For the text-containing cell, return its midpoint in (x, y) coordinate format. 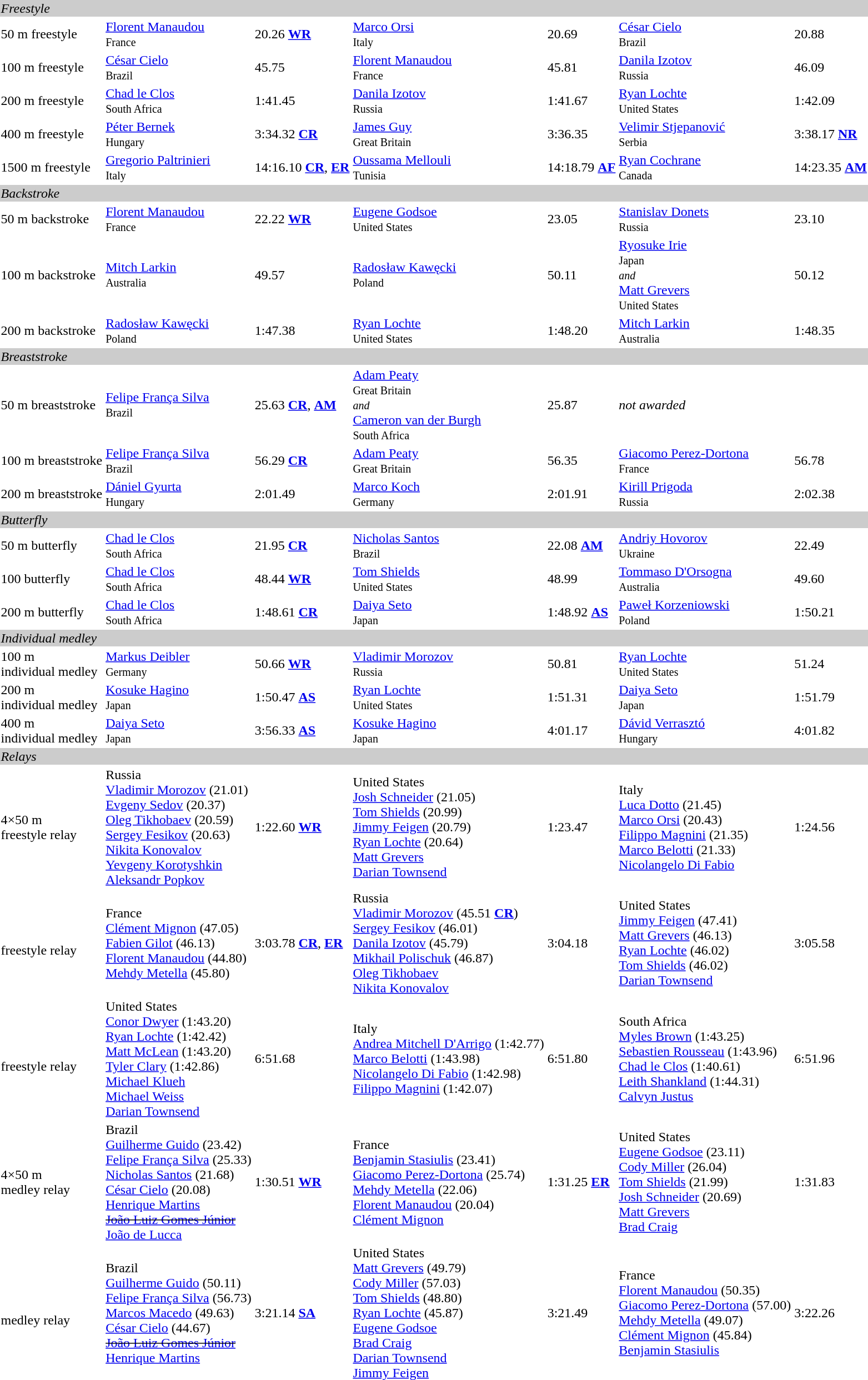
2:02.38 (831, 494)
45.81 (581, 68)
3:56.33 AS (302, 731)
1:48.20 (581, 331)
Ryan Cochrane Canada (705, 168)
Adam Peaty Great Britain (449, 461)
3:36.35 (581, 134)
50.66 WR (302, 664)
1:48.92 AS (581, 612)
1:47.38 (302, 331)
Backstroke (434, 193)
Adam Peaty Great Britain andCameron van der Burgh South Africa (449, 405)
Ryosuke Irie Japan andMatt Grevers United States (705, 275)
BrazilGuilherme Guido (23.42)Felipe França Silva (25.33)Nicholas Santos (21.68)César Cielo (20.08)Henrique MartinsJoão Luiz Gomes JúniorJoão de Lucca (179, 1182)
1:31.83 (831, 1182)
23.05 (581, 219)
ItalyLuca Dotto (21.45)Marco Orsi (20.43)Filippo Magnini (21.35)Marco Belotti (21.33)Nicolangelo Di Fabio (705, 827)
22.08 AM (581, 545)
1:31.25 ER (581, 1182)
Butterfly (434, 520)
50.81 (581, 664)
100 butterfly (52, 579)
48.99 (581, 579)
1:50.21 (831, 612)
1:41.67 (581, 101)
1:24.56 (831, 827)
Dávid Verrasztó Hungary (705, 731)
Markus Deibler Germany (179, 664)
1:51.79 (831, 697)
4×50 mmedley relay (52, 1182)
Relays (434, 756)
Nicholas Santos Brazil (449, 545)
South AfricaMyles Brown (1:43.25)Sebastien Rousseau (1:43.96)Chad le Clos (1:40.61)Leith Shankland (1:44.31)Calvyn Justus (705, 1058)
25.87 (581, 405)
4:01.82 (831, 731)
Tom Shields United States (449, 579)
Breaststroke (434, 357)
400 m freestyle (52, 134)
1:23.47 (581, 827)
22.22 WR (302, 219)
23.10 (831, 219)
46.09 (831, 68)
Individual medley (434, 638)
56.78 (831, 461)
3:05.58 (831, 943)
1:48.61 CR (302, 612)
200 m backstroke (52, 331)
Stanislav Donets Russia (705, 219)
1:22.60 WR (302, 827)
21.95 CR (302, 545)
James Guy Great Britain (449, 134)
3:38.17 NR (831, 134)
Péter Bernek Hungary (179, 134)
Giacomo Perez-Dortona France (705, 461)
50 m freestyle (52, 34)
Marco Orsi Italy (449, 34)
200 m freestyle (52, 101)
50.11 (581, 275)
United StatesConor Dwyer (1:43.20)Ryan Lochte (1:42.42)Matt McLean (1:43.20)Tyler Clary (1:42.86)Michael KluehMichael WeissDarian Townsend (179, 1058)
Oussama Mellouli Tunisia (449, 168)
100 mindividual medley (52, 664)
Velimir Stjepanović Serbia (705, 134)
3:04.18 (581, 943)
Gregorio Paltrinieri Italy (179, 168)
Freestyle (434, 8)
1:30.51 WR (302, 1182)
RussiaVladimir Morozov (45.51 CR)Sergey Fesikov (46.01)Danila Izotov (45.79)Mikhail Polischuk (46.87)Oleg TikhobaevNikita Konovalov (449, 943)
Vladimir Morozov Russia (449, 664)
1:51.31 (581, 697)
49.57 (302, 275)
100 m backstroke (52, 275)
14:16.10 CR, ER (302, 168)
200 m breaststroke (52, 494)
50 m butterfly (52, 545)
1:41.45 (302, 101)
Dániel Gyurta Hungary (179, 494)
49.60 (831, 579)
1:42.09 (831, 101)
400 mindividual medley (52, 731)
50.12 (831, 275)
100 m breaststroke (52, 461)
200 mindividual medley (52, 697)
United StatesJosh Schneider (21.05)Tom Shields (20.99)Jimmy Feigen (20.79)Ryan Lochte (20.64)Matt GreversDarian Townsend (449, 827)
Marco Koch Germany (449, 494)
50 m breaststroke (52, 405)
45.75 (302, 68)
United StatesJimmy Feigen (47.41)Matt Grevers (46.13)Ryan Lochte (46.02)Tom Shields (46.02)Darian Townsend (705, 943)
1:50.47 AS (302, 697)
48.44 WR (302, 579)
14:18.79 AF (581, 168)
200 m butterfly (52, 612)
3:03.78 CR, ER (302, 943)
14:23.35 AM (831, 168)
51.24 (831, 664)
3:34.32 CR (302, 134)
6:51.80 (581, 1058)
1500 m freestyle (52, 168)
2:01.91 (581, 494)
2:01.49 (302, 494)
20.88 (831, 34)
not awarded (743, 405)
100 m freestyle (52, 68)
United StatesEugene Godsoe (23.11)Cody Miller (26.04)Tom Shields (21.99)Josh Schneider (20.69)Matt GreversBrad Craig (705, 1182)
4×50 mfreestyle relay (52, 827)
25.63 CR, AM (302, 405)
56.35 (581, 461)
FranceClément Mignon (47.05)Fabien Gilot (46.13)Florent Manaudou (44.80)Mehdy Metella (45.80) (179, 943)
ItalyAndrea Mitchell D'Arrigo (1:42.77)Marco Belotti (1:43.98)Nicolangelo Di Fabio (1:42.98)Filippo Magnini (1:42.07) (449, 1058)
FranceBenjamin Stasiulis (23.41)Giacomo Perez-Dortona (25.74)Mehdy Metella (22.06)Florent Manaudou (20.04)Clément Mignon (449, 1182)
50 m backstroke (52, 219)
4:01.17 (581, 731)
20.26 WR (302, 34)
Tommaso D'Orsogna Australia (705, 579)
22.49 (831, 545)
1:48.35 (831, 331)
Paweł Korzeniowski Poland (705, 612)
6:51.96 (831, 1058)
Eugene Godsoe United States (449, 219)
Kirill Prigoda Russia (705, 494)
6:51.68 (302, 1058)
Andriy Hovorov Ukraine (705, 545)
20.69 (581, 34)
56.29 CR (302, 461)
RussiaVladimir Morozov (21.01)Evgeny Sedov (20.37)Oleg Tikhobaev (20.59)Sergey Fesikov (20.63)Nikita KonovalovYevgeny KorotyshkinAleksandr Popkov (179, 827)
